Return the (x, y) coordinate for the center point of the cell that contains the specified text.  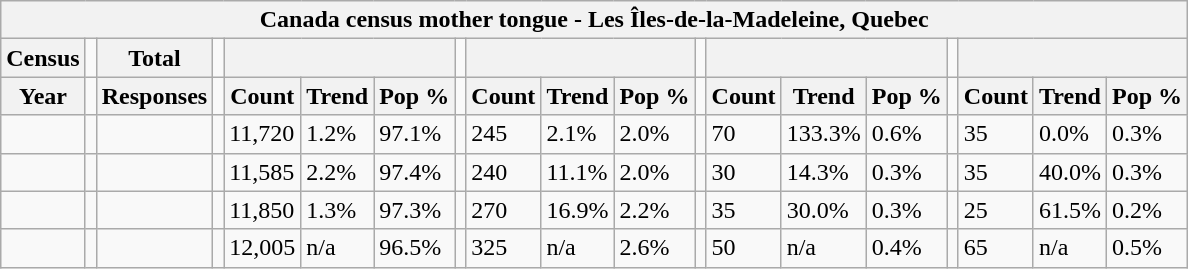
2.1% (578, 134)
11,850 (262, 210)
97.3% (414, 210)
96.5% (414, 248)
Census (43, 58)
1.2% (338, 134)
11,720 (262, 134)
240 (504, 172)
12,005 (262, 248)
97.1% (414, 134)
11,585 (262, 172)
0.5% (1146, 248)
Year (43, 96)
Responses (154, 96)
30.0% (824, 210)
30 (744, 172)
61.5% (1070, 210)
25 (996, 210)
0.2% (1146, 210)
1.3% (338, 210)
0.6% (906, 134)
270 (504, 210)
11.1% (578, 172)
245 (504, 134)
133.3% (824, 134)
14.3% (824, 172)
16.9% (578, 210)
Canada census mother tongue - Les Îles-de-la-Madeleine, Quebec (594, 20)
65 (996, 248)
Total (154, 58)
70 (744, 134)
0.0% (1070, 134)
97.4% (414, 172)
2.6% (654, 248)
325 (504, 248)
40.0% (1070, 172)
50 (744, 248)
0.4% (906, 248)
